Capture the cell that displays the provided text and extract its (x, y) central coordinate. 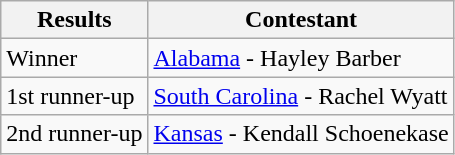
2nd runner-up (74, 134)
Winner (74, 58)
Kansas - Kendall Schoenekase (301, 134)
Contestant (301, 20)
Alabama - Hayley Barber (301, 58)
Results (74, 20)
1st runner-up (74, 96)
South Carolina - Rachel Wyatt (301, 96)
